Find where the given text appears and provide that cell's center as [x, y] coordinate. 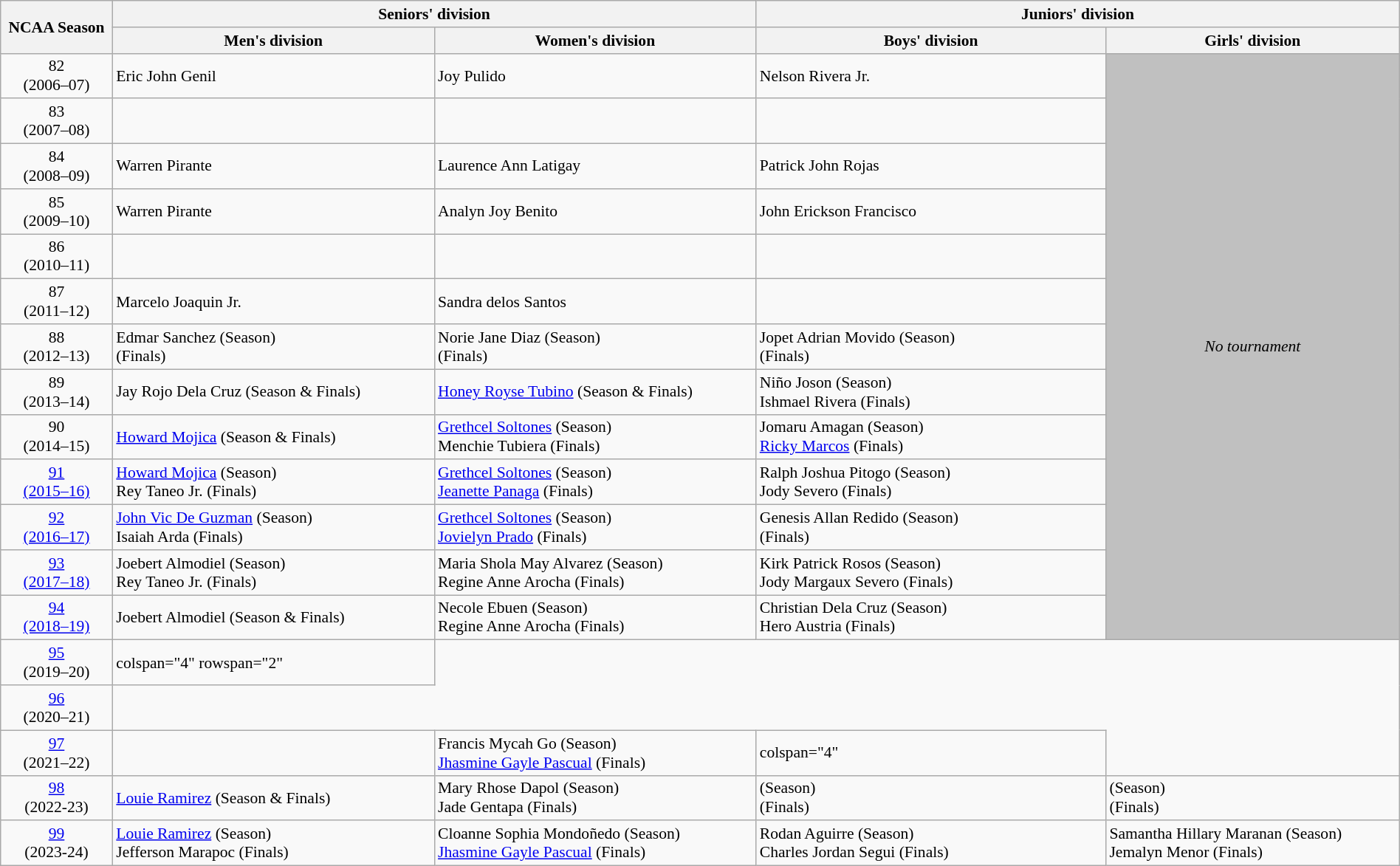
Maria Shola May Alvarez (Season) Regine Anne Arocha (Finals) [595, 573]
83(2007–08) [57, 121]
Niño Joson (Season) Ishmael Rivera (Finals) [931, 391]
82(2006–07) [57, 75]
Cloanne Sophia Mondoñedo (Season) Jhasmine Gayle Pascual (Finals) [595, 843]
Francis Mycah Go (Season) Jhasmine Gayle Pascual (Finals) [595, 753]
John Erickson Francisco [931, 211]
Mary Rhose Dapol (Season) Jade Gentapa (Finals) [595, 797]
Nelson Rivera Jr. [931, 75]
Boys' division [931, 41]
Grethcel Soltones (Season) Jovielyn Prado (Finals) [595, 527]
colspan="4" rowspan="2" [273, 663]
Eric John Genil [273, 75]
Howard Mojica (Season) Rey Taneo Jr. (Finals) [273, 483]
93(2017–18) [57, 573]
Joebert Almodiel (Season & Finals) [273, 617]
Laurence Ann Latigay [595, 167]
97(2021–22) [57, 753]
Grethcel Soltones (Season) Menchie Tubiera (Finals) [595, 437]
Joebert Almodiel (Season) Rey Taneo Jr. (Finals) [273, 573]
Necole Ebuen (Season) Regine Anne Arocha (Finals) [595, 617]
Kirk Patrick Rosos (Season) Jody Margaux Severo (Finals) [931, 573]
Patrick John Rojas [931, 167]
Jopet Adrian Movido (Season) (Finals) [931, 347]
96(2020–21) [57, 707]
Rodan Aguirre (Season) Charles Jordan Segui (Finals) [931, 843]
Jomaru Amagan (Season) Ricky Marcos (Finals) [931, 437]
colspan="4" [931, 753]
94(2018–19) [57, 617]
87(2011–12) [57, 301]
95(2019–20) [57, 663]
85(2009–10) [57, 211]
Christian Dela Cruz (Season) Hero Austria (Finals) [931, 617]
Louie Ramirez (Season) Jefferson Marapoc (Finals) [273, 843]
Girls' division [1252, 41]
Sandra delos Santos [595, 301]
Marcelo Joaquin Jr. [273, 301]
No tournament [1252, 347]
Louie Ramirez (Season & Finals) [273, 797]
91(2015–16) [57, 483]
89(2013–14) [57, 391]
90(2014–15) [57, 437]
Ralph Joshua Pitogo (Season) Jody Severo (Finals) [931, 483]
Samantha Hillary Maranan (Season) Jemalyn Menor (Finals) [1252, 843]
Edmar Sanchez (Season) (Finals) [273, 347]
88(2012–13) [57, 347]
John Vic De Guzman (Season) Isaiah Arda (Finals) [273, 527]
Grethcel Soltones (Season) Jeanette Panaga (Finals) [595, 483]
Men's division [273, 41]
Analyn Joy Benito [595, 211]
Juniors' division [1078, 14]
92(2016–17) [57, 527]
Norie Jane Diaz (Season) (Finals) [595, 347]
86(2010–11) [57, 257]
84(2008–09) [57, 167]
Seniors' division [434, 14]
NCAA Season [57, 27]
Joy Pulido [595, 75]
99(2023-24) [57, 843]
Howard Mojica (Season & Finals) [273, 437]
98(2022-23) [57, 797]
Jay Rojo Dela Cruz (Season & Finals) [273, 391]
Genesis Allan Redido (Season) (Finals) [931, 527]
Women's division [595, 41]
Honey Royse Tubino (Season & Finals) [595, 391]
